Extract the (x, y) coordinate from the center of the cell holding the provided text.  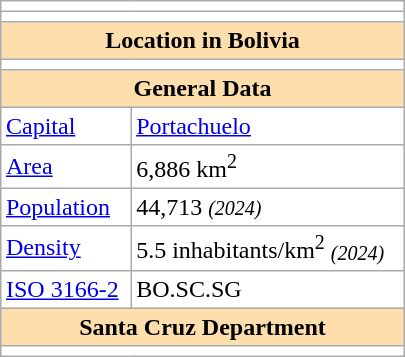
BO.SC.SG (268, 289)
44,713 (2024) (268, 208)
Santa Cruz Department (203, 327)
Portachuelo (268, 126)
ISO 3166-2 (66, 289)
5.5 inhabitants/km2 (2024) (268, 248)
Population (66, 208)
6,886 km2 (268, 167)
General Data (203, 89)
Density (66, 248)
Capital (66, 126)
Area (66, 167)
Location in Bolivia (203, 41)
